Find where the given text appears and provide that cell's center as [x, y] coordinate. 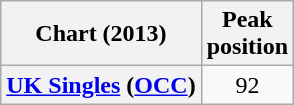
Peakposition [247, 34]
Chart (2013) [101, 34]
92 [247, 85]
UK Singles (OCC) [101, 85]
